Determine the (x, y) coordinate at the center of the cell enclosing the given text.  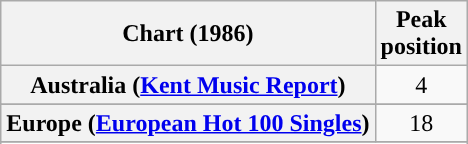
18 (421, 123)
Chart (1986) (188, 34)
4 (421, 85)
Australia (Kent Music Report) (188, 85)
Europe (European Hot 100 Singles) (188, 123)
Peakposition (421, 34)
